Pinpoint the cell where the given text exists, returning its (x, y) midpoint coordinate. 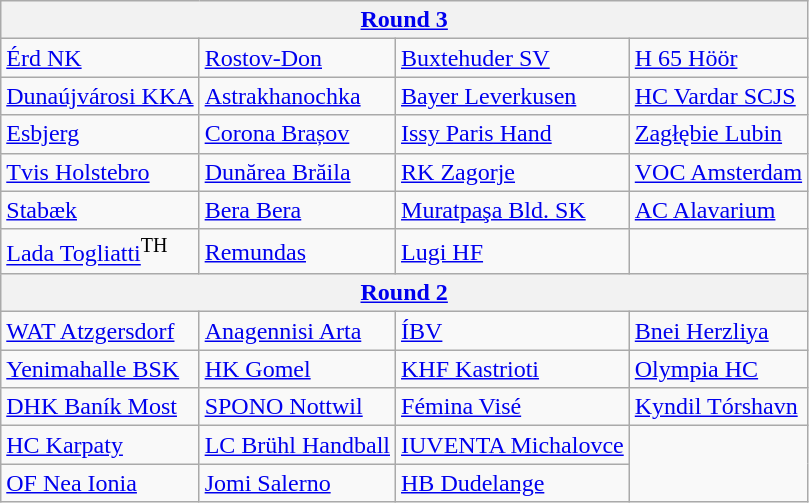
Kyndil Tórshavn (718, 407)
Yenimahalle BSK (100, 369)
VOC Amsterdam (718, 172)
OF Nea Ionia (100, 483)
Lugi HF (513, 252)
Olympia HC (718, 369)
Muratpaşa Bld. SK (513, 210)
RK Zagorje (513, 172)
Érd NK (100, 58)
Zagłębie Lubin (718, 134)
Remundas (297, 252)
IUVENTA Michalovce (513, 445)
LC Brühl Handball (297, 445)
Round 2 (404, 293)
Corona Brașov (297, 134)
Esbjerg (100, 134)
Anagennisi Arta (297, 331)
Dunărea Brăila (297, 172)
Stabæk (100, 210)
Rostov-Don (297, 58)
WAT Atzgersdorf (100, 331)
Bera Bera (297, 210)
Jomi Salerno (297, 483)
SPONO Nottwil (297, 407)
Tvis Holstebro (100, 172)
ÍBV (513, 331)
HC Karpaty (100, 445)
DHK Baník Most (100, 407)
Astrakhanochka (297, 96)
H 65 Höör (718, 58)
KHF Kastrioti (513, 369)
HK Gomel (297, 369)
Bnei Herzliya (718, 331)
Fémina Visé (513, 407)
Round 3 (404, 20)
AC Alavarium (718, 210)
Dunaújvárosi KKA (100, 96)
Issy Paris Hand (513, 134)
Bayer Leverkusen (513, 96)
HB Dudelange (513, 483)
Lada TogliattiTH (100, 252)
Buxtehuder SV (513, 58)
HC Vardar SCJS (718, 96)
